Detect which cell encompasses the target text, then output its [x, y] center coordinate. 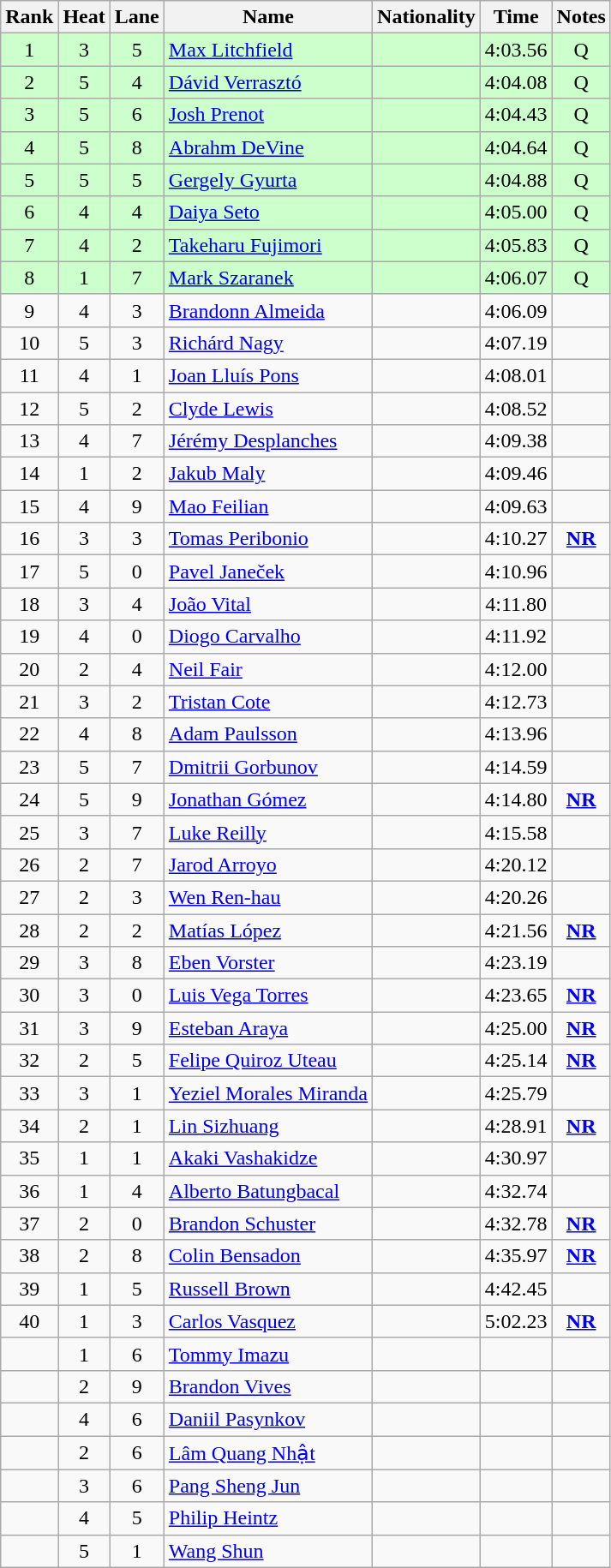
23 [29, 767]
Wang Shun [267, 1551]
Jonathan Gómez [267, 799]
Nationality [427, 17]
4:14.59 [516, 767]
Tomas Peribonio [267, 539]
37 [29, 1224]
4:42.45 [516, 1289]
4:05.00 [516, 212]
4:10.96 [516, 572]
Carlos Vasquez [267, 1321]
4:04.88 [516, 180]
Eben Vorster [267, 963]
17 [29, 572]
Colin Bensadon [267, 1256]
Jakub Maly [267, 474]
Philip Heintz [267, 1518]
4:25.14 [516, 1061]
18 [29, 604]
Alberto Batungbacal [267, 1191]
Josh Prenot [267, 115]
16 [29, 539]
Name [267, 17]
4:03.56 [516, 50]
Clyde Lewis [267, 409]
Max Litchfield [267, 50]
Tristan Cote [267, 702]
28 [29, 930]
Abrahm DeVine [267, 147]
36 [29, 1191]
4:04.64 [516, 147]
4:08.52 [516, 409]
Esteban Araya [267, 1028]
4:11.80 [516, 604]
4:06.07 [516, 278]
4:25.79 [516, 1093]
Richárd Nagy [267, 343]
21 [29, 702]
34 [29, 1126]
Rank [29, 17]
4:04.08 [516, 82]
4:20.26 [516, 897]
29 [29, 963]
4:06.09 [516, 310]
15 [29, 506]
Akaki Vashakidze [267, 1158]
Takeharu Fujimori [267, 245]
Daiya Seto [267, 212]
33 [29, 1093]
Tommy Imazu [267, 1354]
19 [29, 637]
30 [29, 996]
Mao Feilian [267, 506]
Yeziel Morales Miranda [267, 1093]
Wen Ren-hau [267, 897]
4:08.01 [516, 375]
4:21.56 [516, 930]
Luis Vega Torres [267, 996]
Notes [581, 17]
Russell Brown [267, 1289]
Brandonn Almeida [267, 310]
4:32.78 [516, 1224]
4:30.97 [516, 1158]
25 [29, 832]
38 [29, 1256]
Pavel Janeček [267, 572]
Lane [137, 17]
Lâm Quang Nhật [267, 1453]
Brandon Vives [267, 1386]
Matías López [267, 930]
João Vital [267, 604]
13 [29, 441]
24 [29, 799]
Lin Sizhuang [267, 1126]
Brandon Schuster [267, 1224]
39 [29, 1289]
12 [29, 409]
Jarod Arroyo [267, 865]
Heat [84, 17]
20 [29, 669]
4:20.12 [516, 865]
27 [29, 897]
22 [29, 734]
35 [29, 1158]
Joan Lluís Pons [267, 375]
4:09.63 [516, 506]
Time [516, 17]
14 [29, 474]
4:07.19 [516, 343]
4:23.19 [516, 963]
4:12.00 [516, 669]
4:05.83 [516, 245]
32 [29, 1061]
4:04.43 [516, 115]
5:02.23 [516, 1321]
4:10.27 [516, 539]
26 [29, 865]
4:14.80 [516, 799]
Diogo Carvalho [267, 637]
4:12.73 [516, 702]
Felipe Quiroz Uteau [267, 1061]
Pang Sheng Jun [267, 1486]
Adam Paulsson [267, 734]
Mark Szaranek [267, 278]
4:23.65 [516, 996]
40 [29, 1321]
4:32.74 [516, 1191]
Luke Reilly [267, 832]
4:15.58 [516, 832]
4:25.00 [516, 1028]
31 [29, 1028]
Daniil Pasynkov [267, 1419]
4:35.97 [516, 1256]
4:11.92 [516, 637]
4:09.38 [516, 441]
4:09.46 [516, 474]
Neil Fair [267, 669]
11 [29, 375]
Gergely Gyurta [267, 180]
Dmitrii Gorbunov [267, 767]
4:13.96 [516, 734]
Jérémy Desplanches [267, 441]
10 [29, 343]
Dávid Verrasztó [267, 82]
4:28.91 [516, 1126]
